From the cell containing the given text, extract its center point as (x, y) coordinate. 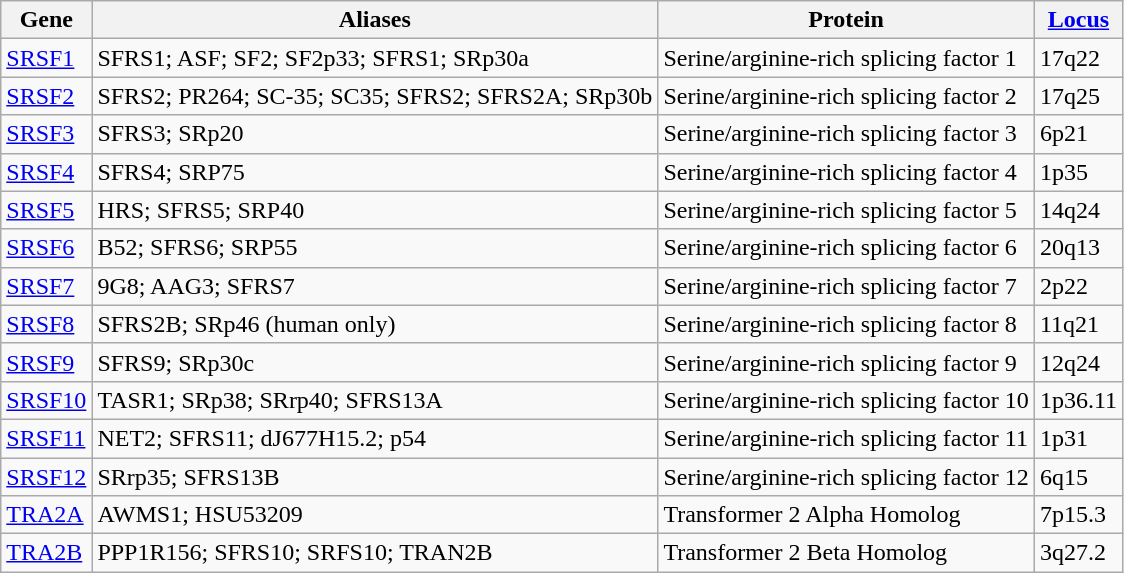
17q25 (1078, 96)
3q27.2 (1078, 553)
Transformer 2 Alpha Homolog (846, 515)
Serine/arginine-rich splicing factor 5 (846, 210)
Serine/arginine-rich splicing factor 8 (846, 324)
Serine/arginine-rich splicing factor 6 (846, 248)
6p21 (1078, 134)
TRA2B (46, 553)
Aliases (375, 20)
SRSF12 (46, 477)
9G8; AAG3; SFRS7 (375, 286)
20q13 (1078, 248)
SFRS4; SRP75 (375, 172)
1p36.11 (1078, 400)
14q24 (1078, 210)
SFRS2; PR264; SC-35; SC35; SFRS2; SFRS2A; SRp30b (375, 96)
PPP1R156; SFRS10; SRFS10; TRAN2B (375, 553)
12q24 (1078, 362)
SRSF7 (46, 286)
6q15 (1078, 477)
1p35 (1078, 172)
SRSF11 (46, 438)
SFRS9; SRp30c (375, 362)
7p15.3 (1078, 515)
Serine/arginine-rich splicing factor 12 (846, 477)
SRSF9 (46, 362)
TRA2A (46, 515)
Serine/arginine-rich splicing factor 10 (846, 400)
Serine/arginine-rich splicing factor 9 (846, 362)
SRSF5 (46, 210)
B52; SFRS6; SRP55 (375, 248)
Locus (1078, 20)
SFRS2B; SRp46 (human only) (375, 324)
Serine/arginine-rich splicing factor 11 (846, 438)
Protein (846, 20)
HRS; SFRS5; SRP40 (375, 210)
SFRS3; SRp20 (375, 134)
Gene (46, 20)
SRSF2 (46, 96)
Serine/arginine-rich splicing factor 4 (846, 172)
2p22 (1078, 286)
11q21 (1078, 324)
1p31 (1078, 438)
SRSF10 (46, 400)
AWMS1; HSU53209 (375, 515)
SRSF4 (46, 172)
SRSF1 (46, 58)
Serine/arginine-rich splicing factor 2 (846, 96)
NET2; SFRS11; dJ677H15.2; p54 (375, 438)
SRSF6 (46, 248)
SFRS1; ASF; SF2; SF2p33; SFRS1; SRp30a (375, 58)
Serine/arginine-rich splicing factor 3 (846, 134)
SRrp35; SFRS13B (375, 477)
Serine/arginine-rich splicing factor 7 (846, 286)
SRSF3 (46, 134)
17q22 (1078, 58)
SRSF8 (46, 324)
Serine/arginine-rich splicing factor 1 (846, 58)
Transformer 2 Beta Homolog (846, 553)
TASR1; SRp38; SRrp40; SFRS13A (375, 400)
